Scan for the cell matching the given text and deliver its [X, Y] coordinate at center. 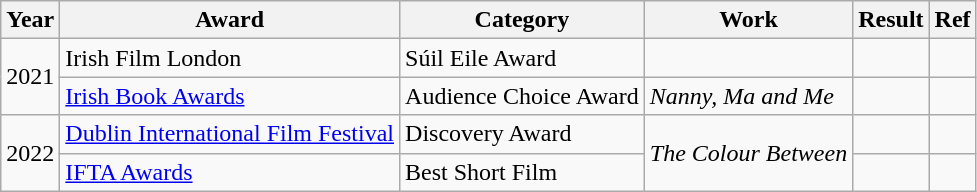
Category [522, 20]
The Colour Between [748, 153]
Award [230, 20]
Audience Choice Award [522, 96]
Work [748, 20]
Best Short Film [522, 172]
Irish Book Awards [230, 96]
Súil Eile Award [522, 58]
Ref [952, 20]
Year [30, 20]
2022 [30, 153]
Dublin International Film Festival [230, 134]
Nanny, Ma and Me [748, 96]
Irish Film London [230, 58]
IFTA Awards [230, 172]
2021 [30, 77]
Result [891, 20]
Discovery Award [522, 134]
